Detect which cell encompasses the target text, then output its (X, Y) center coordinate. 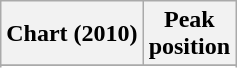
Chart (2010) (72, 34)
Peak position (189, 34)
